Determine the [X, Y] coordinate at the center of the cell enclosing the given text.  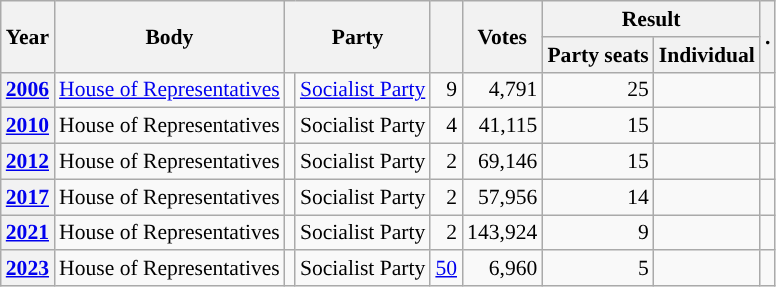
Party seats [598, 55]
Body [170, 36]
2006 [28, 90]
5 [598, 269]
69,146 [502, 162]
6,960 [502, 269]
Party [358, 36]
4 [446, 126]
2023 [28, 269]
. [768, 36]
50 [446, 269]
2021 [28, 233]
Year [28, 36]
25 [598, 90]
57,956 [502, 197]
2010 [28, 126]
14 [598, 197]
143,924 [502, 233]
2017 [28, 197]
Individual [707, 55]
41,115 [502, 126]
2012 [28, 162]
Votes [502, 36]
4,791 [502, 90]
Result [651, 19]
